From the cell containing the given text, extract its center point as [x, y] coordinate. 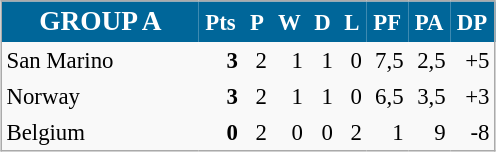
Belgium [100, 132]
DP [472, 22]
Norway [100, 96]
PF [387, 22]
PA [429, 22]
9 [429, 132]
6,5 [387, 96]
P [256, 22]
W [289, 22]
D [322, 22]
2,5 [429, 60]
7,5 [387, 60]
GROUP A [100, 22]
+3 [472, 96]
-8 [472, 132]
3,5 [429, 96]
Pts [221, 22]
L [352, 22]
+5 [472, 60]
San Marino [100, 60]
